Return the [X, Y] coordinate for the center point of the cell that contains the specified text.  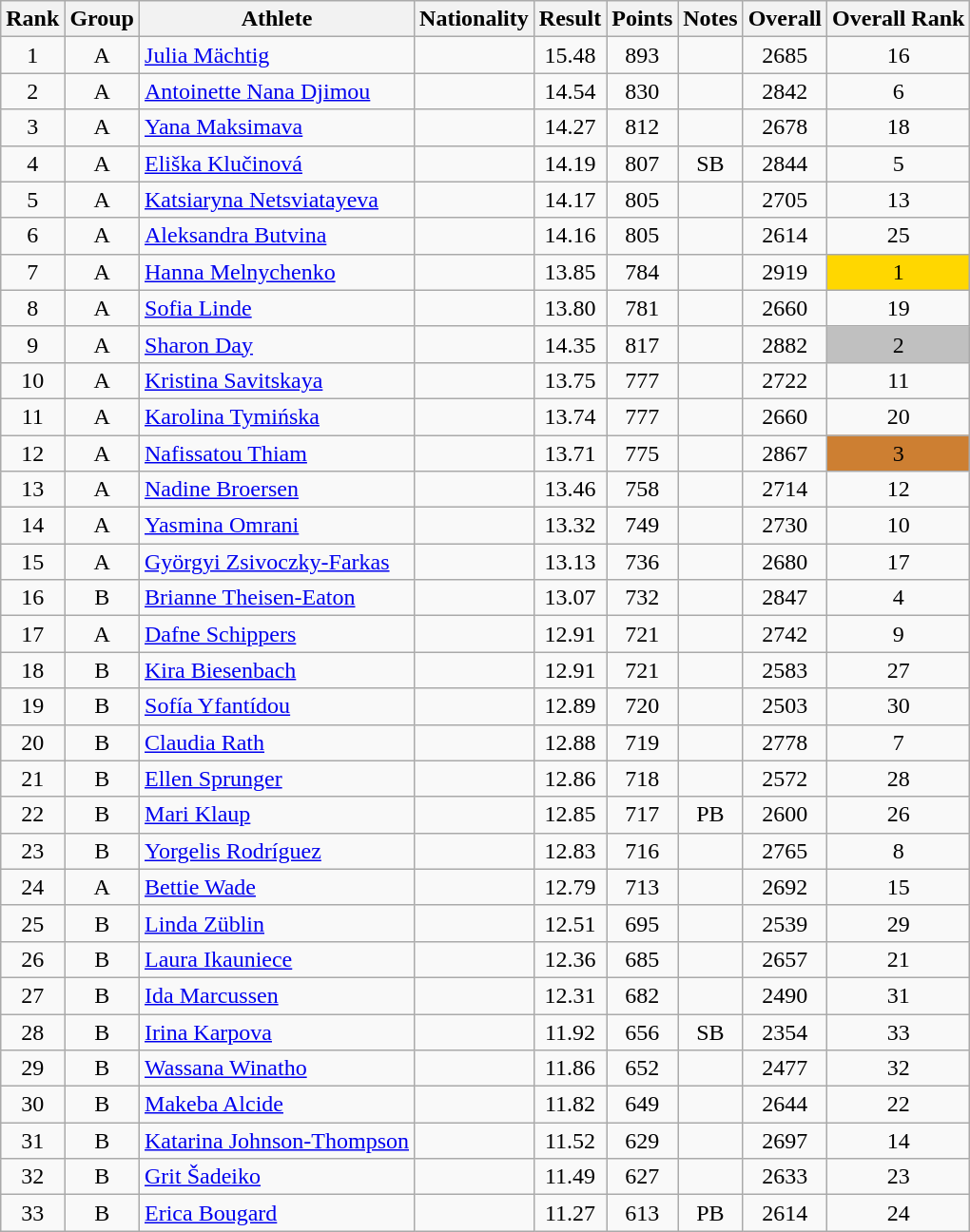
2778 [785, 742]
830 [643, 91]
Katarina Johnson-Thompson [278, 1141]
716 [643, 851]
Yorgelis Rodríguez [278, 851]
14.19 [570, 164]
13.13 [570, 562]
2844 [785, 164]
Nafissatou Thiam [278, 453]
Aleksandra Butvina [278, 236]
11.27 [570, 1213]
Points [643, 19]
812 [643, 127]
Sofía Yfantídou [278, 706]
Sharon Day [278, 344]
11.82 [570, 1105]
2722 [785, 380]
2680 [785, 562]
13.71 [570, 453]
682 [643, 995]
Overall [785, 19]
2583 [785, 670]
685 [643, 959]
2657 [785, 959]
749 [643, 526]
13.80 [570, 308]
2847 [785, 598]
2705 [785, 200]
718 [643, 779]
Antoinette Nana Djimou [278, 91]
14.54 [570, 91]
Ellen Sprunger [278, 779]
695 [643, 923]
12.88 [570, 742]
2882 [785, 344]
2742 [785, 634]
Bettie Wade [278, 887]
758 [643, 490]
11.86 [570, 1068]
775 [643, 453]
2730 [785, 526]
Result [570, 19]
Laura Ikauniece [278, 959]
2354 [785, 1031]
2765 [785, 851]
12.85 [570, 815]
Nationality [475, 19]
12.79 [570, 887]
2678 [785, 127]
807 [643, 164]
717 [643, 815]
Claudia Rath [278, 742]
Irina Karpova [278, 1031]
629 [643, 1141]
2692 [785, 887]
627 [643, 1177]
Nadine Broersen [278, 490]
12.89 [570, 706]
Dafne Schippers [278, 634]
652 [643, 1068]
Julia Mächtig [278, 55]
Györgyi Zsivoczky-Farkas [278, 562]
14.16 [570, 236]
11.92 [570, 1031]
2600 [785, 815]
Grit Šadeiko [278, 1177]
15.48 [570, 55]
2490 [785, 995]
656 [643, 1031]
817 [643, 344]
12.83 [570, 851]
2477 [785, 1068]
Katsiaryna Netsviatayeva [278, 200]
Wassana Winatho [278, 1068]
13.07 [570, 598]
Hanna Melnychenko [278, 272]
12.36 [570, 959]
Ida Marcussen [278, 995]
14.35 [570, 344]
Brianne Theisen-Eaton [278, 598]
12.31 [570, 995]
2685 [785, 55]
Kristina Savitskaya [278, 380]
Makeba Alcide [278, 1105]
Group [103, 19]
Rank [32, 19]
2539 [785, 923]
732 [643, 598]
713 [643, 887]
719 [643, 742]
2842 [785, 91]
11.52 [570, 1141]
2714 [785, 490]
Sofia Linde [278, 308]
613 [643, 1213]
Eliška Klučinová [278, 164]
2633 [785, 1177]
13.85 [570, 272]
2572 [785, 779]
14.27 [570, 127]
2867 [785, 453]
Athlete [278, 19]
12.51 [570, 923]
13.46 [570, 490]
11.49 [570, 1177]
2697 [785, 1141]
Yana Maksimava [278, 127]
2644 [785, 1105]
Yasmina Omrani [278, 526]
Karolina Tymińska [278, 416]
2919 [785, 272]
13.75 [570, 380]
781 [643, 308]
2503 [785, 706]
720 [643, 706]
Mari Klaup [278, 815]
649 [643, 1105]
784 [643, 272]
12.86 [570, 779]
Kira Biesenbach [278, 670]
736 [643, 562]
Erica Bougard [278, 1213]
14.17 [570, 200]
Linda Züblin [278, 923]
893 [643, 55]
Notes [710, 19]
Overall Rank [899, 19]
13.74 [570, 416]
13.32 [570, 526]
